Find where the given text appears and provide that cell's center as (X, Y) coordinate. 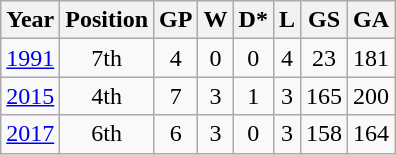
164 (372, 134)
GP (176, 20)
23 (324, 58)
200 (372, 96)
6 (176, 134)
7th (107, 58)
165 (324, 96)
Position (107, 20)
4th (107, 96)
2017 (30, 134)
158 (324, 134)
1 (253, 96)
W (216, 20)
181 (372, 58)
6th (107, 134)
Year (30, 20)
GA (372, 20)
D* (253, 20)
7 (176, 96)
2015 (30, 96)
GS (324, 20)
1991 (30, 58)
L (286, 20)
